Return (x, y) of the center of cell containing provided text 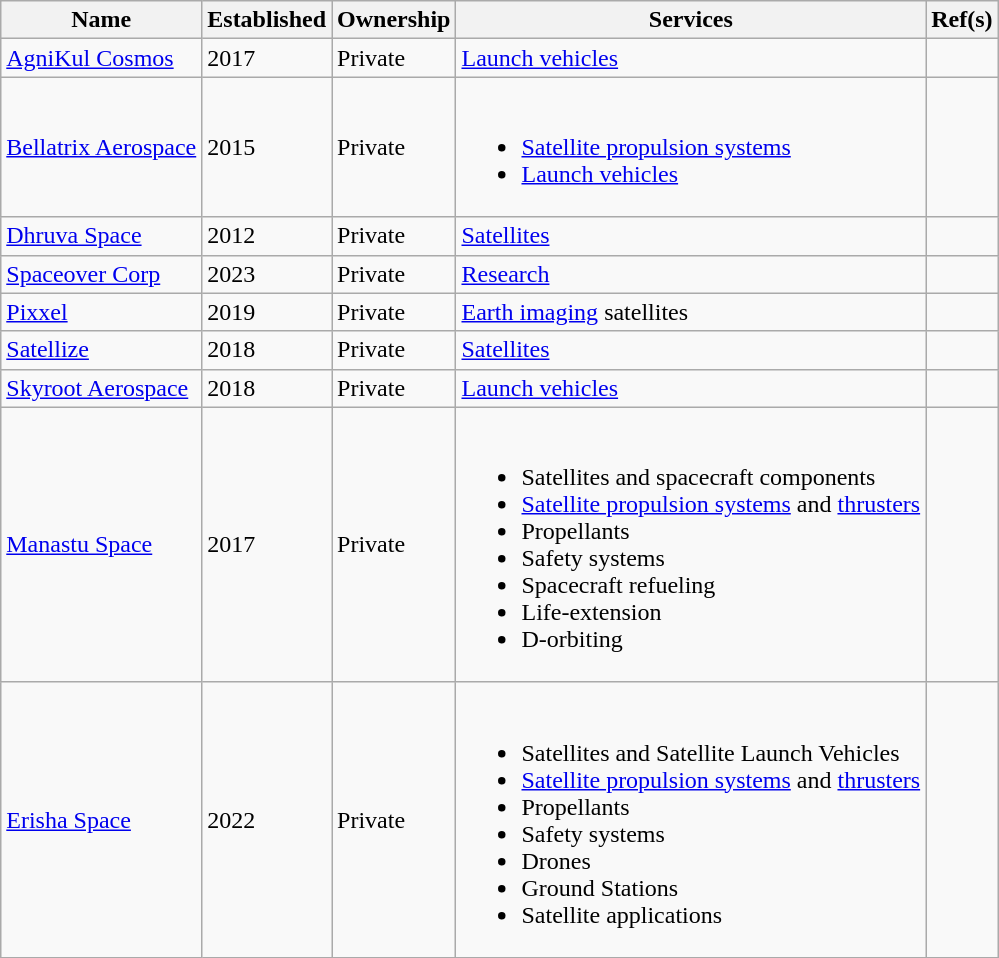
Satellites and spacecraft componentsSatellite propulsion systems and thrustersPropellantsSafety systemsSpacecraft refuelingLife-extensionD-orbiting (691, 544)
Spaceover Corp (102, 274)
Erisha Space (102, 820)
Ref(s) (962, 20)
Bellatrix Aerospace (102, 147)
Earth imaging satellites (691, 312)
2012 (267, 236)
2015 (267, 147)
Manastu Space (102, 544)
Ownership (394, 20)
Established (267, 20)
Services (691, 20)
Satellite propulsion systemsLaunch vehicles (691, 147)
Research (691, 274)
Skyroot Aerospace (102, 388)
Name (102, 20)
2022 (267, 820)
Pixxel (102, 312)
2023 (267, 274)
2019 (267, 312)
AgniKul Cosmos (102, 58)
Satellize (102, 350)
Dhruva Space (102, 236)
